Scan for the cell matching the given text and deliver its (x, y) coordinate at center. 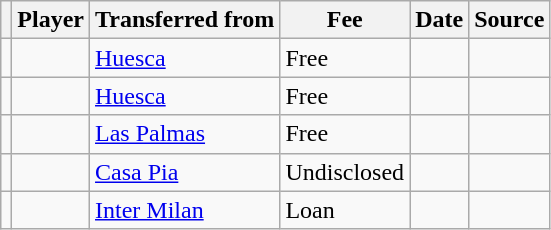
Inter Milan (185, 210)
Casa Pia (185, 172)
Las Palmas (185, 134)
Source (510, 20)
Undisclosed (345, 172)
Loan (345, 210)
Date (440, 20)
Fee (345, 20)
Player (51, 20)
Transferred from (185, 20)
